Scan for the cell matching the given text and deliver its (X, Y) coordinate at center. 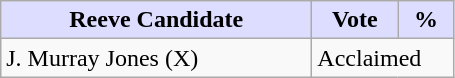
Reeve Candidate (156, 20)
Acclaimed (383, 58)
Vote (355, 20)
J. Murray Jones (X) (156, 58)
% (426, 20)
